Identify which cell holds the provided text, then report its [X, Y] central coordinate. 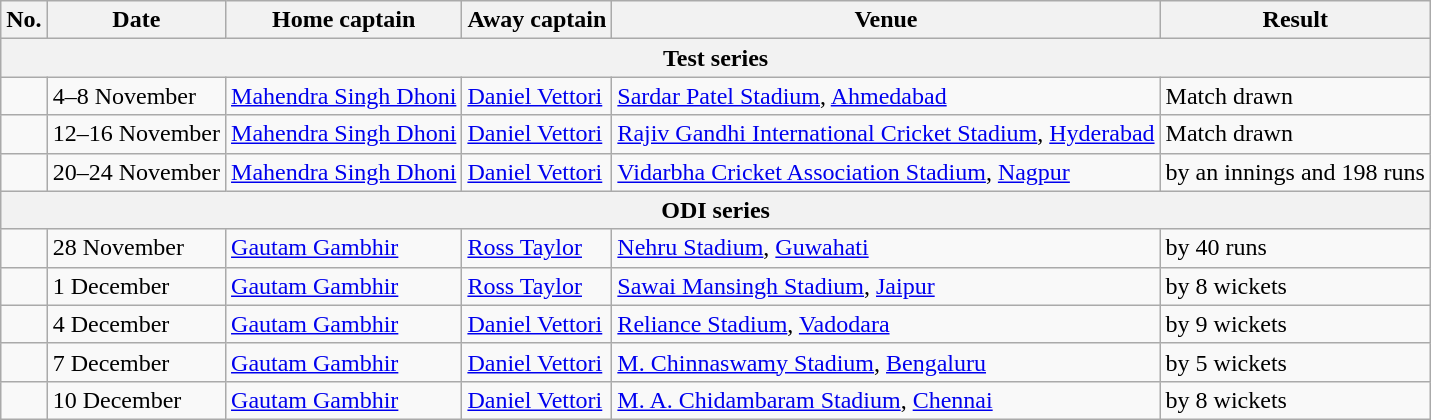
Sawai Mansingh Stadium, Jaipur [886, 286]
by 5 wickets [1295, 362]
Vidarbha Cricket Association Stadium, Nagpur [886, 172]
Date [136, 20]
20–24 November [136, 172]
10 December [136, 400]
by an innings and 198 runs [1295, 172]
4–8 November [136, 96]
12–16 November [136, 134]
Test series [716, 58]
ODI series [716, 210]
M. Chinnaswamy Stadium, Bengaluru [886, 362]
Result [1295, 20]
Reliance Stadium, Vadodara [886, 324]
Sardar Patel Stadium, Ahmedabad [886, 96]
Away captain [537, 20]
Rajiv Gandhi International Cricket Stadium, Hyderabad [886, 134]
by 9 wickets [1295, 324]
7 December [136, 362]
Venue [886, 20]
by 40 runs [1295, 248]
Nehru Stadium, Guwahati [886, 248]
No. [24, 20]
Home captain [344, 20]
4 December [136, 324]
1 December [136, 286]
28 November [136, 248]
M. A. Chidambaram Stadium, Chennai [886, 400]
